Search for the cell housing the specified text and yield its [x, y] center coordinate. 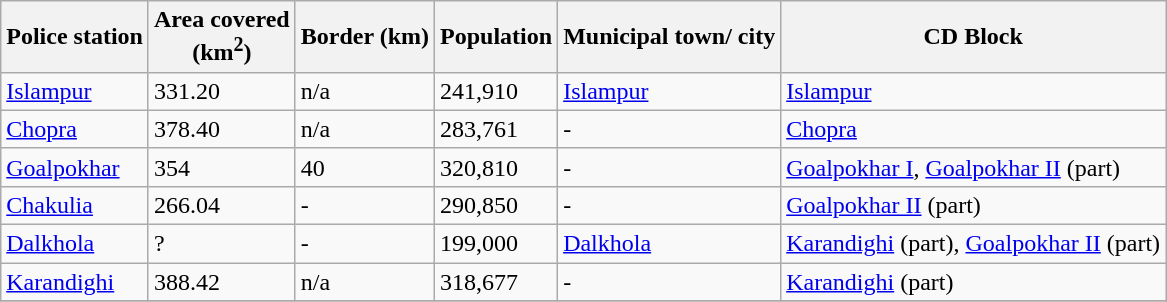
Border (km) [364, 37]
Goalpokhar II (part) [974, 205]
378.40 [222, 129]
Goalpokhar [75, 167]
290,850 [496, 205]
Karandighi (part) [974, 282]
40 [364, 167]
Police station [75, 37]
318,677 [496, 282]
Area covered(km2) [222, 37]
Goalpokhar I, Goalpokhar II (part) [974, 167]
354 [222, 167]
388.42 [222, 282]
320,810 [496, 167]
Municipal town/ city [670, 37]
Population [496, 37]
241,910 [496, 91]
Karandighi (part), Goalpokhar II (part) [974, 244]
CD Block [974, 37]
283,761 [496, 129]
266.04 [222, 205]
331.20 [222, 91]
199,000 [496, 244]
Chakulia [75, 205]
? [222, 244]
Karandighi [75, 282]
